Return (X, Y) of the center of cell containing provided text 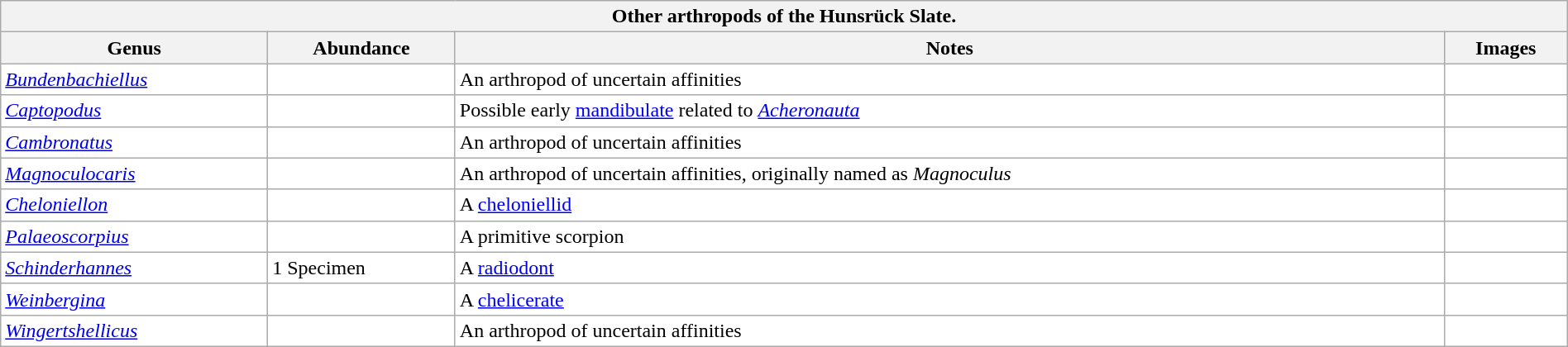
Genus (134, 48)
An arthropod of uncertain affinities, originally named as Magnoculus (949, 173)
Weinbergina (134, 299)
Magnoculocaris (134, 173)
A primitive scorpion (949, 236)
A radiodont (949, 268)
Cheloniellon (134, 205)
Cambronatus (134, 142)
A cheloniellid (949, 205)
Notes (949, 48)
Wingertshellicus (134, 330)
Palaeoscorpius (134, 236)
A chelicerate (949, 299)
Schinderhannes (134, 268)
Abundance (362, 48)
Bundenbachiellus (134, 79)
Other arthropods of the Hunsrück Slate. (784, 17)
Captopodus (134, 111)
Possible early mandibulate related to Acheronauta (949, 111)
1 Specimen (362, 268)
Images (1505, 48)
